Capture the cell that displays the provided text and extract its (x, y) central coordinate. 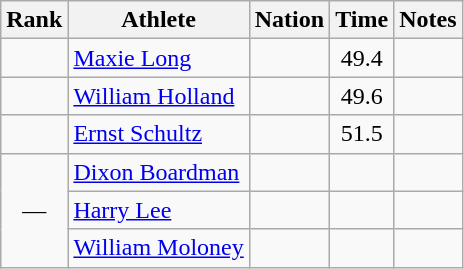
49.4 (362, 58)
Athlete (158, 20)
Notes (428, 20)
— (34, 210)
Time (362, 20)
Harry Lee (158, 210)
Dixon Boardman (158, 172)
Ernst Schultz (158, 134)
William Holland (158, 96)
49.6 (362, 96)
William Moloney (158, 248)
51.5 (362, 134)
Nation (289, 20)
Maxie Long (158, 58)
Rank (34, 20)
